Return the (X, Y) coordinate for the center point of the cell that contains the specified text.  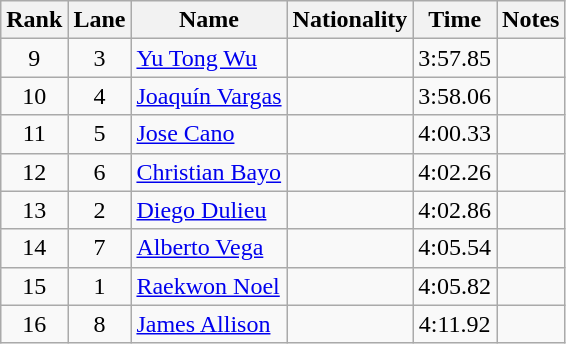
Alberto Vega (209, 248)
16 (34, 324)
15 (34, 286)
Raekwon Noel (209, 286)
4:00.33 (455, 134)
14 (34, 248)
Name (209, 20)
11 (34, 134)
13 (34, 210)
Yu Tong Wu (209, 58)
3:57.85 (455, 58)
1 (100, 286)
4:02.26 (455, 172)
4:02.86 (455, 210)
4:11.92 (455, 324)
4 (100, 96)
Joaquín Vargas (209, 96)
2 (100, 210)
Jose Cano (209, 134)
6 (100, 172)
12 (34, 172)
3 (100, 58)
James Allison (209, 324)
Lane (100, 20)
Notes (531, 20)
8 (100, 324)
Nationality (350, 20)
5 (100, 134)
3:58.06 (455, 96)
9 (34, 58)
Christian Bayo (209, 172)
4:05.54 (455, 248)
Diego Dulieu (209, 210)
Time (455, 20)
7 (100, 248)
10 (34, 96)
Rank (34, 20)
4:05.82 (455, 286)
